Provide the (X, Y) coordinate of the cell's center where the given text is located.  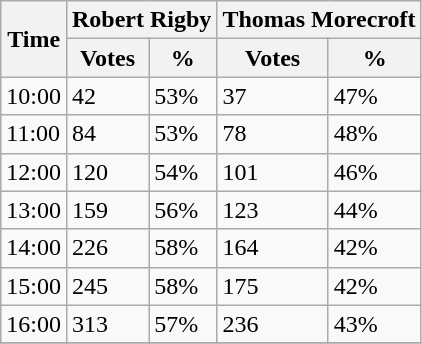
14:00 (34, 248)
15:00 (34, 286)
13:00 (34, 210)
57% (183, 324)
54% (183, 172)
175 (272, 286)
164 (272, 248)
11:00 (34, 134)
16:00 (34, 324)
56% (183, 210)
37 (272, 96)
Time (34, 39)
226 (107, 248)
48% (374, 134)
236 (272, 324)
47% (374, 96)
10:00 (34, 96)
120 (107, 172)
44% (374, 210)
42 (107, 96)
46% (374, 172)
123 (272, 210)
159 (107, 210)
12:00 (34, 172)
84 (107, 134)
78 (272, 134)
Robert Rigby (141, 20)
43% (374, 324)
101 (272, 172)
313 (107, 324)
Thomas Morecroft (319, 20)
245 (107, 286)
